Identify which cell holds the provided text, then report its [x, y] central coordinate. 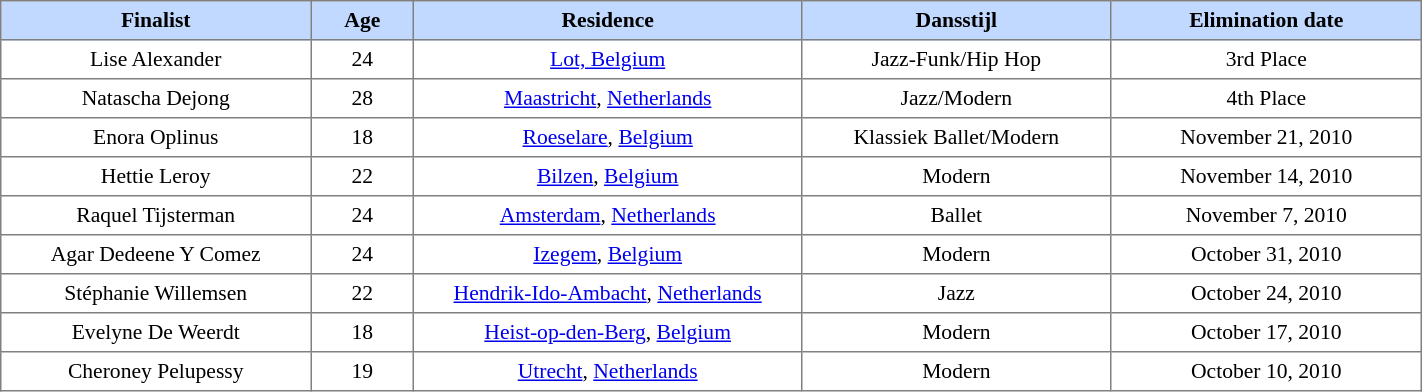
Roeselare, Belgium [608, 138]
November 21, 2010 [1266, 138]
Izegem, Belgium [608, 254]
October 31, 2010 [1266, 254]
Dansstijl [956, 20]
Lot, Belgium [608, 60]
Age [362, 20]
Cheroney Pelupessy [156, 372]
Enora Oplinus [156, 138]
Finalist [156, 20]
November 14, 2010 [1266, 176]
Elimination date [1266, 20]
Jazz-Funk/Hip Hop [956, 60]
Maastricht, Netherlands [608, 98]
Hettie Leroy [156, 176]
October 17, 2010 [1266, 332]
Bilzen, Belgium [608, 176]
Hendrik-Ido-Ambacht, Netherlands [608, 294]
Evelyne De Weerdt [156, 332]
Amsterdam, Netherlands [608, 216]
3rd Place [1266, 60]
October 10, 2010 [1266, 372]
Stéphanie Willemsen [156, 294]
Jazz [956, 294]
19 [362, 372]
28 [362, 98]
Utrecht, Netherlands [608, 372]
Ballet [956, 216]
Natascha Dejong [156, 98]
Lise Alexander [156, 60]
October 24, 2010 [1266, 294]
Jazz/Modern [956, 98]
Residence [608, 20]
4th Place [1266, 98]
Agar Dedeene Y Comez [156, 254]
Heist-op-den-Berg, Belgium [608, 332]
Klassiek Ballet/Modern [956, 138]
Raquel Tijsterman [156, 216]
November 7, 2010 [1266, 216]
